Search for the cell housing the specified text and yield its (x, y) center coordinate. 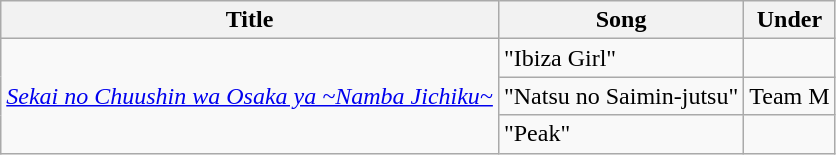
Title (250, 20)
Under (790, 20)
Song (620, 20)
"Peak" (620, 134)
Sekai no Chuushin wa Osaka ya ~Namba Jichiku~ (250, 96)
"Natsu no Saimin-jutsu" (620, 96)
Team M (790, 96)
"Ibiza Girl" (620, 58)
